Search for the cell housing the specified text and yield its [x, y] center coordinate. 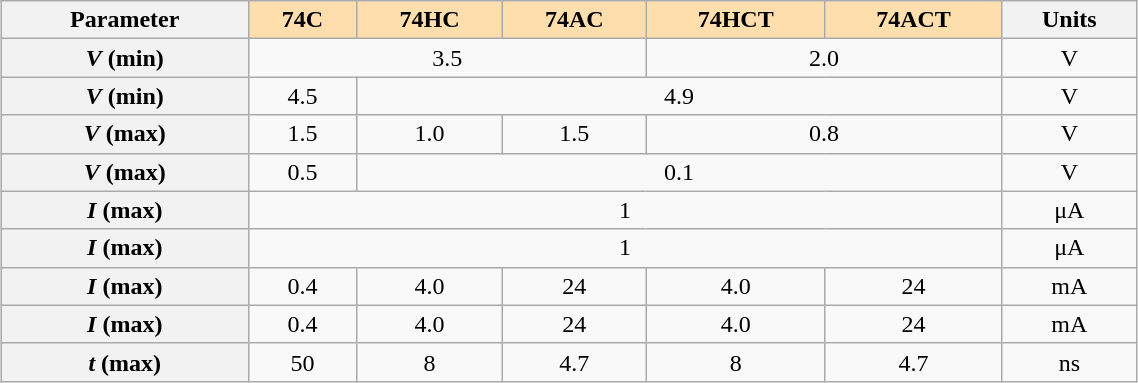
t (max) [125, 362]
74HC [429, 20]
1.0 [429, 134]
0.5 [303, 172]
0.8 [824, 134]
ns [1070, 362]
0.1 [678, 172]
74HCT [736, 20]
Parameter [125, 20]
4.5 [303, 96]
74ACT [913, 20]
74AC [574, 20]
2.0 [824, 58]
50 [303, 362]
4.9 [678, 96]
3.5 [448, 58]
Units [1070, 20]
74C [303, 20]
